Search for the cell housing the specified text and yield its (X, Y) center coordinate. 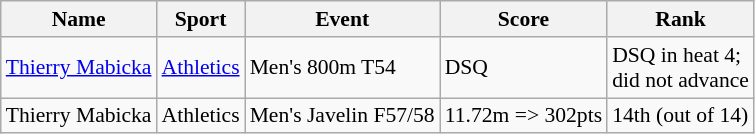
DSQ (524, 68)
Men's 800m T54 (342, 68)
Men's Javelin F57/58 (342, 116)
Name (79, 19)
Score (524, 19)
Rank (680, 19)
14th (out of 14) (680, 116)
Event (342, 19)
Sport (201, 19)
11.72m => 302pts (524, 116)
DSQ in heat 4; did not advance (680, 68)
